Capture the cell that displays the provided text and extract its [X, Y] central coordinate. 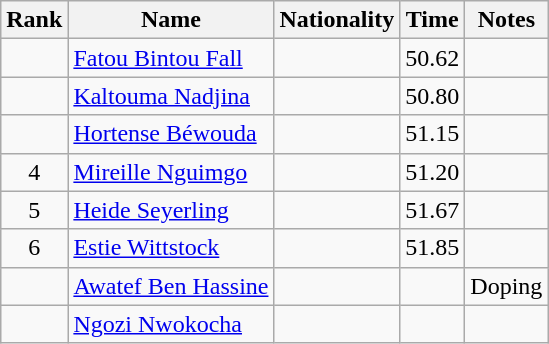
5 [34, 210]
Name [171, 20]
Mireille Nguimgo [171, 172]
Hortense Béwouda [171, 134]
6 [34, 248]
Notes [506, 20]
Doping [506, 286]
51.15 [432, 134]
Time [432, 20]
Heide Seyerling [171, 210]
50.80 [432, 96]
Awatef Ben Hassine [171, 286]
Nationality [337, 20]
Rank [34, 20]
4 [34, 172]
51.67 [432, 210]
Kaltouma Nadjina [171, 96]
50.62 [432, 58]
Estie Wittstock [171, 248]
51.85 [432, 248]
51.20 [432, 172]
Fatou Bintou Fall [171, 58]
Ngozi Nwokocha [171, 324]
